From the cell containing the given text, extract its center point as (x, y) coordinate. 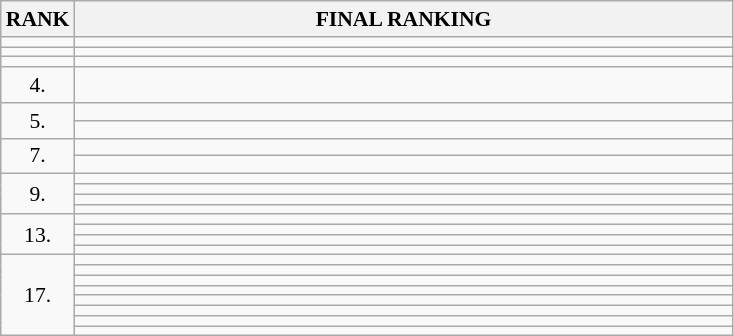
9. (38, 194)
13. (38, 235)
RANK (38, 19)
5. (38, 121)
7. (38, 156)
17. (38, 296)
4. (38, 85)
FINAL RANKING (403, 19)
